Return (x, y) of the center of cell containing provided text 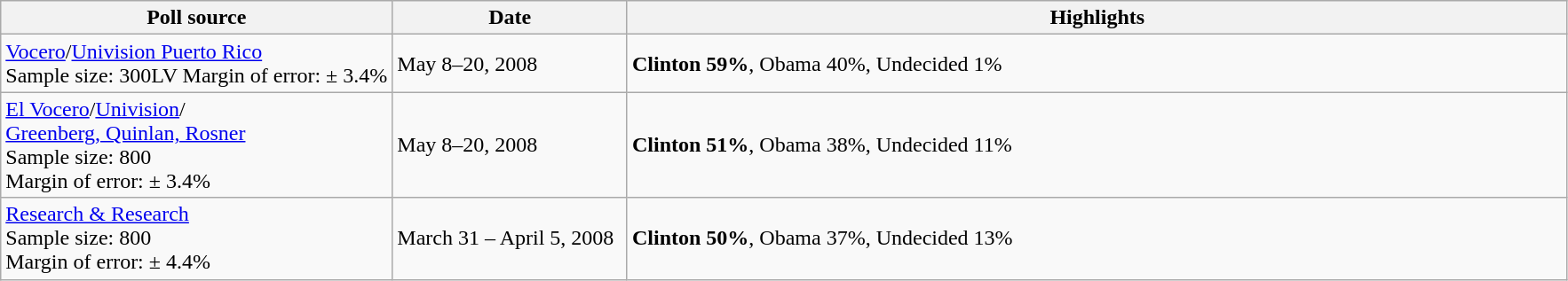
Poll source (197, 18)
Clinton 51%, Obama 38%, Undecided 11% (1097, 145)
Highlights (1097, 18)
Date (510, 18)
El Vocero/Univision/Greenberg, Quinlan, RosnerSample size: 800 Margin of error: ± 3.4% (197, 145)
Clinton 59%, Obama 40%, Undecided 1% (1097, 64)
March 31 – April 5, 2008 (510, 238)
Clinton 50%, Obama 37%, Undecided 13% (1097, 238)
Vocero/Univision Puerto RicoSample size: 300LV Margin of error: ± 3.4% (197, 64)
Research & ResearchSample size: 800 Margin of error: ± 4.4% (197, 238)
